Locate the cell with the specified text and output its [X, Y] center coordinate. 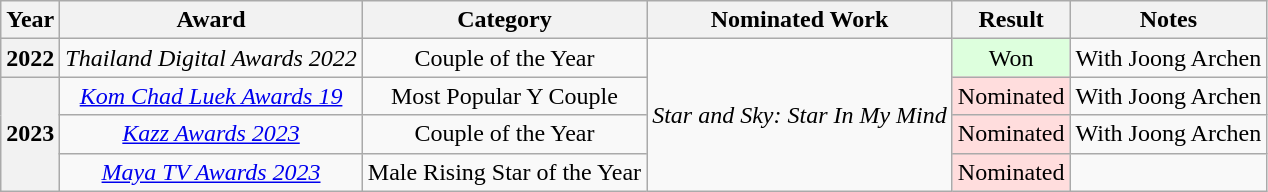
Thailand Digital Awards 2022 [211, 58]
Result [1011, 20]
Male Rising Star of the Year [504, 172]
Star and Sky: Star In My Mind [800, 115]
Most Popular Y Couple [504, 96]
Maya TV Awards 2023 [211, 172]
Kazz Awards 2023 [211, 134]
Notes [1168, 20]
2022 [30, 58]
Award [211, 20]
Won [1011, 58]
Category [504, 20]
Nominated Work [800, 20]
Year [30, 20]
2023 [30, 134]
Kom Chad Luek Awards 19 [211, 96]
